Identify which cell holds the provided text, then report its (X, Y) central coordinate. 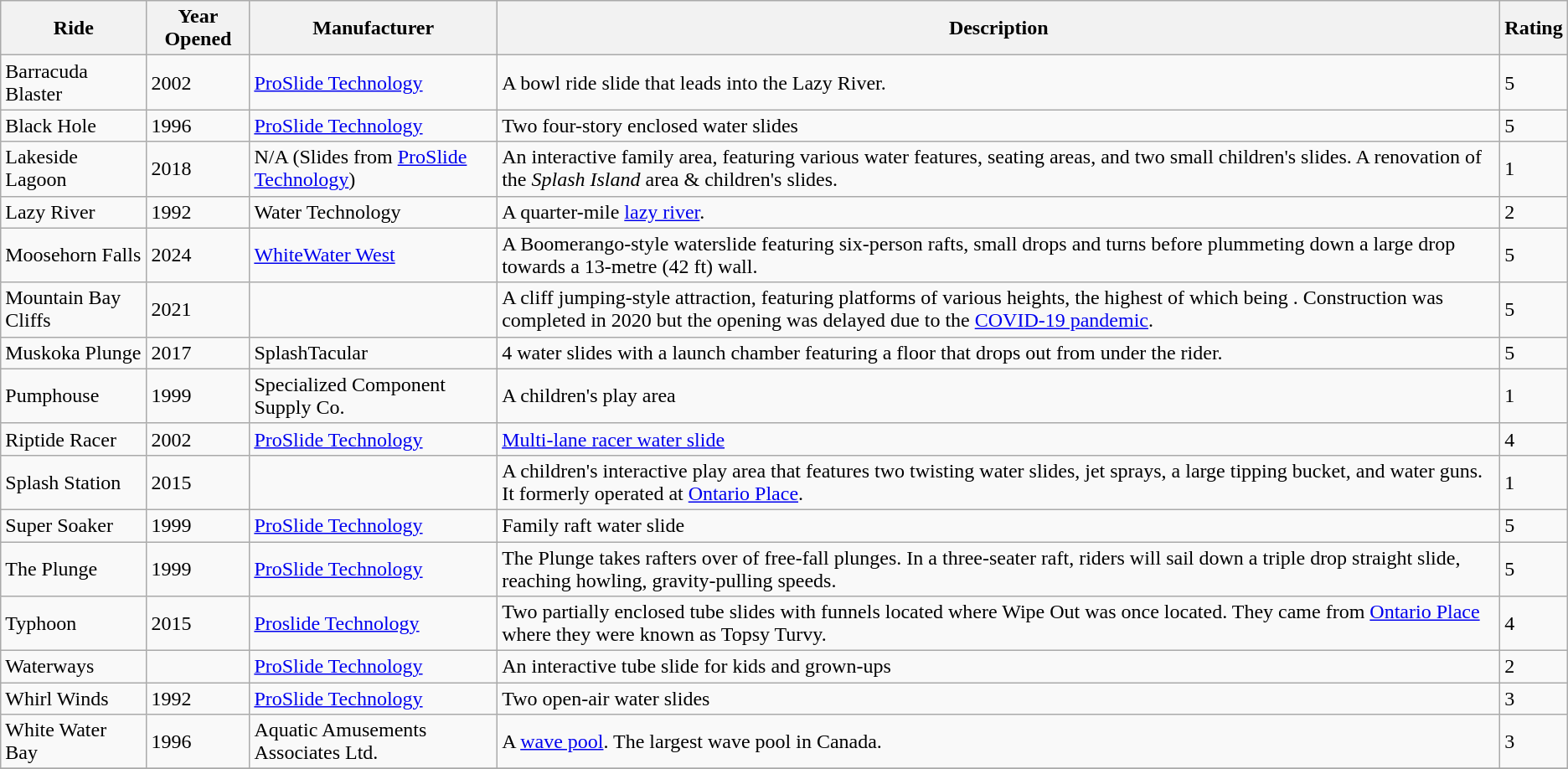
Lakeside Lagoon (74, 169)
Mountain Bay Cliffs (74, 310)
Pumphouse (74, 395)
Super Soaker (74, 525)
Ride (74, 28)
SplashTacular (374, 353)
4 water slides with a launch chamber featuring a floor that drops out from under the rider. (998, 353)
A bowl ride slide that leads into the Lazy River. (998, 82)
Lazy River (74, 212)
Black Hole (74, 126)
Year Opened (198, 28)
Aquatic Amusements Associates Ltd. (374, 742)
Two four-story enclosed water slides (998, 126)
The Plunge (74, 568)
2017 (198, 353)
N/A (Slides from ProSlide Technology) (374, 169)
2018 (198, 169)
Splash Station (74, 483)
Whirl Winds (74, 699)
Typhoon (74, 623)
Multi-lane racer water slide (998, 439)
A Boomerango-style waterslide featuring six-person rafts, small drops and turns before plummeting down a large drop towards a 13-metre (42 ft) wall. (998, 255)
Family raft water slide (998, 525)
Barracuda Blaster (74, 82)
Manufacturer (374, 28)
WhiteWater West (374, 255)
Muskoka Plunge (74, 353)
A children's play area (998, 395)
A quarter-mile lazy river. (998, 212)
Water Technology (374, 212)
2021 (198, 310)
Description (998, 28)
White Water Bay (74, 742)
Proslide Technology (374, 623)
Two open-air water slides (998, 699)
Specialized Component Supply Co. (374, 395)
Moosehorn Falls (74, 255)
A wave pool. The largest wave pool in Canada. (998, 742)
Riptide Racer (74, 439)
2024 (198, 255)
Rating (1534, 28)
An interactive tube slide for kids and grown-ups (998, 667)
Waterways (74, 667)
